Extract the (X, Y) coordinate from the center of the cell holding the provided text.  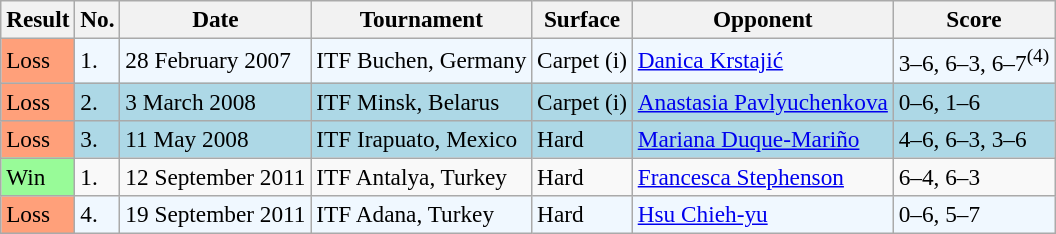
Mariana Duque-Mariño (762, 139)
11 May 2008 (216, 139)
ITF Irapuato, Mexico (422, 139)
0–6, 5–7 (974, 214)
4. (98, 214)
12 September 2011 (216, 177)
ITF Adana, Turkey (422, 214)
Tournament (422, 19)
Result (38, 19)
Score (974, 19)
0–6, 1–6 (974, 101)
28 February 2007 (216, 60)
Francesca Stephenson (762, 177)
4–6, 6–3, 3–6 (974, 139)
19 September 2011 (216, 214)
Hsu Chieh-yu (762, 214)
6–4, 6–3 (974, 177)
Danica Krstajić (762, 60)
Anastasia Pavlyuchenkova (762, 101)
ITF Antalya, Turkey (422, 177)
2. (98, 101)
ITF Minsk, Belarus (422, 101)
Date (216, 19)
3–6, 6–3, 6–7(4) (974, 60)
ITF Buchen, Germany (422, 60)
3. (98, 139)
No. (98, 19)
Win (38, 177)
Opponent (762, 19)
3 March 2008 (216, 101)
Surface (582, 19)
